From the cell containing the given text, extract its center point as [x, y] coordinate. 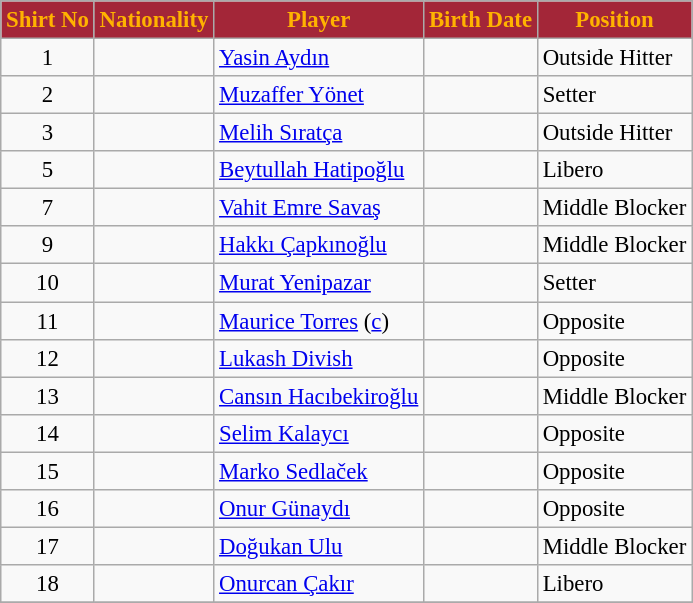
3 [48, 133]
Beytullah Hatipoğlu [319, 170]
15 [48, 471]
Melih Sıratça [319, 133]
5 [48, 170]
Shirt No [48, 20]
Nationality [154, 20]
Maurice Torres (c) [319, 321]
Birth Date [481, 20]
Yasin Aydın [319, 58]
Player [319, 20]
11 [48, 321]
13 [48, 396]
Hakkı Çapkınoğlu [319, 245]
12 [48, 358]
Onur Günaydı [319, 509]
18 [48, 584]
Cansın Hacıbekiroğlu [319, 396]
Lukash Divish [319, 358]
Vahit Emre Savaş [319, 208]
10 [48, 283]
16 [48, 509]
Doğukan Ulu [319, 546]
9 [48, 245]
Onurcan Çakır [319, 584]
2 [48, 95]
Position [614, 20]
Murat Yenipazar [319, 283]
Muzaffer Yönet [319, 95]
1 [48, 58]
Marko Sedlaček [319, 471]
14 [48, 433]
Selim Kalaycı [319, 433]
7 [48, 208]
17 [48, 546]
